Provide the (x, y) coordinate of the cell's center where the given text is located.  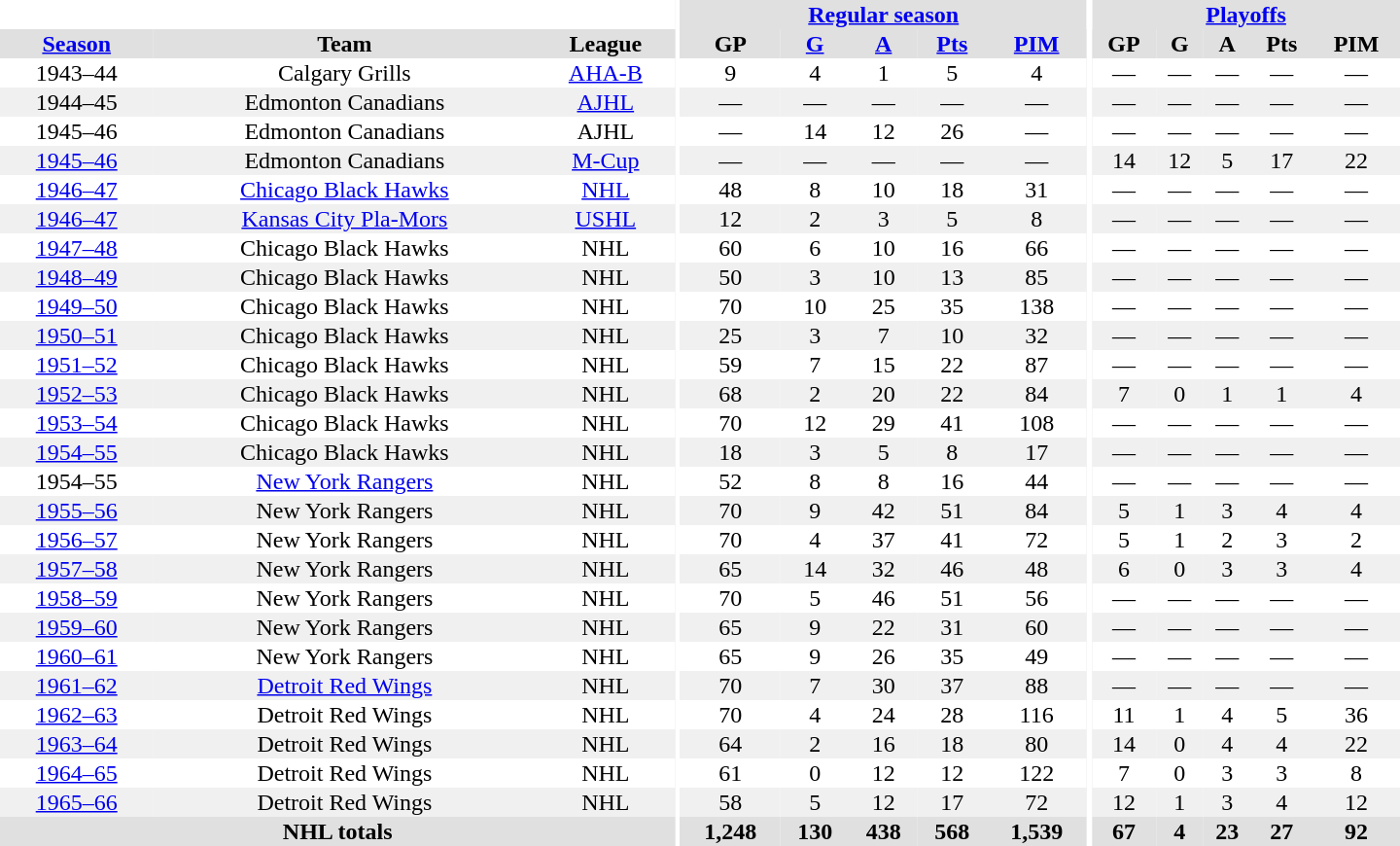
58 (731, 802)
24 (883, 715)
30 (883, 686)
1952–53 (76, 394)
438 (883, 831)
87 (1036, 365)
130 (815, 831)
1953–54 (76, 423)
1957–58 (76, 569)
29 (883, 423)
42 (883, 511)
85 (1036, 277)
1949–50 (76, 306)
1,248 (731, 831)
Playoffs (1246, 15)
88 (1036, 686)
1959–60 (76, 627)
28 (953, 715)
1947–48 (76, 248)
27 (1281, 831)
Kansas City Pla-Mors (344, 219)
36 (1356, 715)
USHL (605, 219)
138 (1036, 306)
108 (1036, 423)
44 (1036, 481)
66 (1036, 248)
56 (1036, 598)
1950–51 (76, 335)
64 (731, 744)
Season (76, 44)
1964–65 (76, 773)
1963–64 (76, 744)
1955–56 (76, 511)
68 (731, 394)
1951–52 (76, 365)
50 (731, 277)
92 (1356, 831)
1961–62 (76, 686)
52 (731, 481)
1,539 (1036, 831)
AHA-B (605, 73)
1958–59 (76, 598)
11 (1124, 715)
League (605, 44)
116 (1036, 715)
Calgary Grills (344, 73)
61 (731, 773)
NHL totals (337, 831)
59 (731, 365)
67 (1124, 831)
1948–49 (76, 277)
20 (883, 394)
1956–57 (76, 540)
49 (1036, 656)
1965–66 (76, 802)
1962–63 (76, 715)
Regular season (884, 15)
568 (953, 831)
13 (953, 277)
M-Cup (605, 160)
1960–61 (76, 656)
122 (1036, 773)
1944–45 (76, 102)
23 (1227, 831)
80 (1036, 744)
Team (344, 44)
1943–44 (76, 73)
15 (883, 365)
